Pinpoint the cell where the given text exists, returning its [x, y] midpoint coordinate. 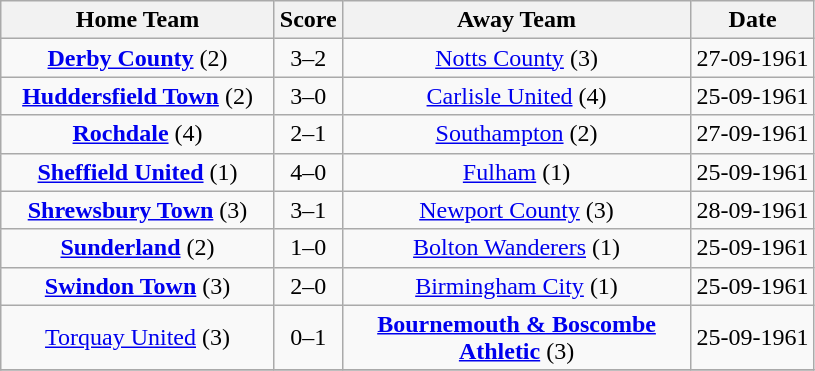
Carlisle United (4) [516, 96]
Sheffield United (1) [138, 172]
28-09-1961 [753, 210]
Bolton Wanderers (1) [516, 248]
Newport County (3) [516, 210]
Date [753, 20]
Fulham (1) [516, 172]
Derby County (2) [138, 58]
Rochdale (4) [138, 134]
Southampton (2) [516, 134]
4–0 [308, 172]
Torquay United (3) [138, 338]
1–0 [308, 248]
0–1 [308, 338]
Shrewsbury Town (3) [138, 210]
Huddersfield Town (2) [138, 96]
2–0 [308, 286]
Score [308, 20]
Away Team [516, 20]
Birmingham City (1) [516, 286]
Notts County (3) [516, 58]
Sunderland (2) [138, 248]
3–1 [308, 210]
3–2 [308, 58]
Bournemouth & Boscombe Athletic (3) [516, 338]
Home Team [138, 20]
2–1 [308, 134]
3–0 [308, 96]
Swindon Town (3) [138, 286]
